Identify which cell holds the provided text, then report its [X, Y] central coordinate. 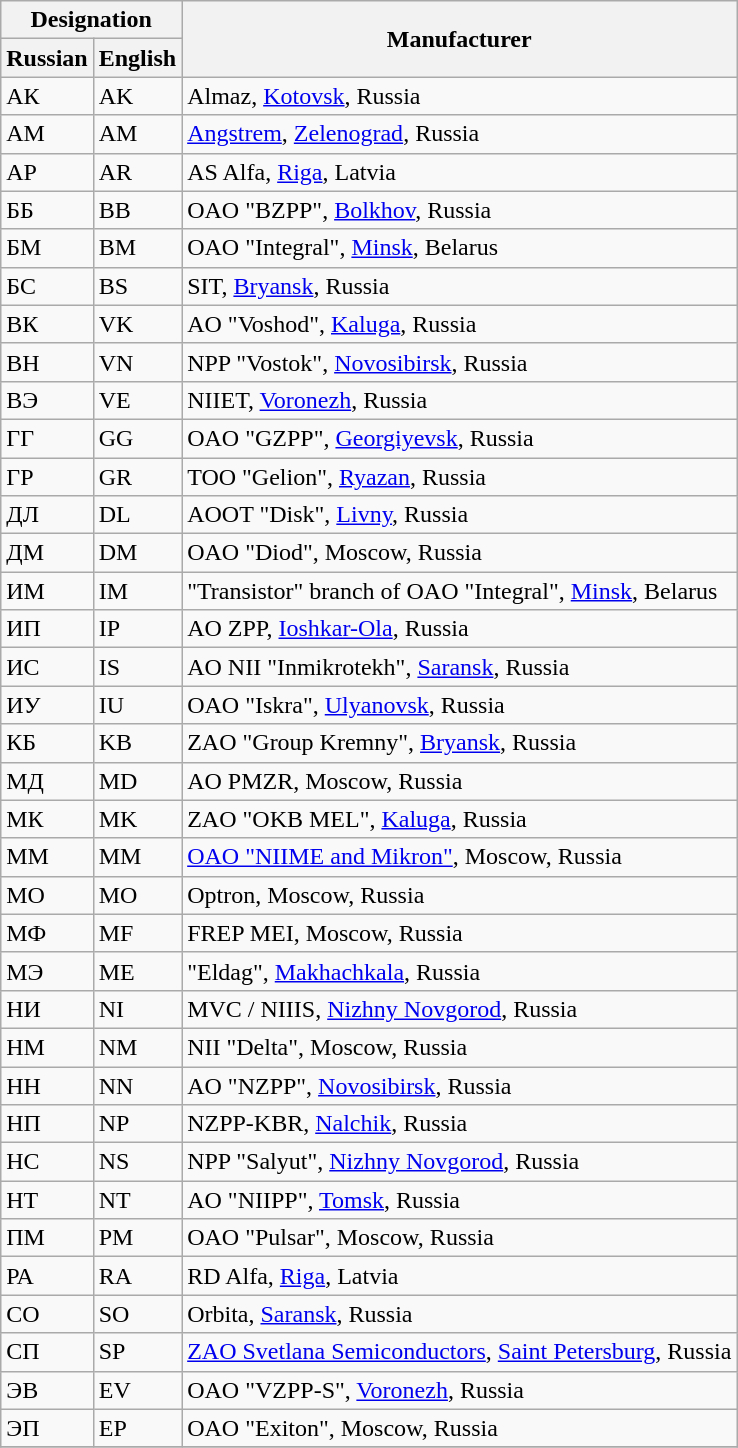
СП [47, 1352]
ММ [47, 857]
MK [137, 819]
EV [137, 1390]
Designation [92, 20]
FREP MEI, Moscow, Russia [460, 933]
АР [47, 172]
OAO "BZPP", Bolkhov, Russia [460, 210]
IU [137, 705]
BS [137, 286]
ZAO "Group Kremny", Bryansk, Russia [460, 743]
SO [137, 1314]
МЭ [47, 971]
EP [137, 1428]
AO ZPP, Ioshkar-Ola, Russia [460, 629]
МО [47, 895]
ДЛ [47, 515]
NN [137, 1085]
OAO "Iskra", Ulyanovsk, Russia [460, 705]
OAO "VZPP-S", Voronezh, Russia [460, 1390]
IP [137, 629]
НП [47, 1124]
IM [137, 591]
NS [137, 1162]
NPP "Vostok", Novosibirsk, Russia [460, 362]
NZPP-KBR, Nalchik, Russia [460, 1124]
BM [137, 248]
AM [137, 134]
NIIET, Voronezh, Russia [460, 400]
AK [137, 96]
English [137, 58]
Optron, Moscow, Russia [460, 895]
МФ [47, 933]
IS [137, 667]
СО [47, 1314]
ИС [47, 667]
GR [137, 477]
NI [137, 1009]
AS Alfa, Riga, Latvia [460, 172]
"Eldag", Makhachkala, Russia [460, 971]
КБ [47, 743]
PM [137, 1238]
MO [137, 895]
OAO "GZPP", Georgiyevsk, Russia [460, 438]
DM [137, 553]
АМ [47, 134]
AO PMZR, Moscow, Russia [460, 781]
DL [137, 515]
VK [137, 324]
MM [137, 857]
AOOT "Disk", Livny, Russia [460, 515]
NII "Delta", Moscow, Russia [460, 1047]
ИП [47, 629]
ИМ [47, 591]
NP [137, 1124]
НС [47, 1162]
НТ [47, 1200]
AO NII "Inmikrotekh", Saransk, Russia [460, 667]
OAO "NIIME and Mikron", Moscow, Russia [460, 857]
AO "NZPP", Novosibirsk, Russia [460, 1085]
VE [137, 400]
TOO "Gelion", Ryazan, Russia [460, 477]
ГР [47, 477]
Almaz, Kotovsk, Russia [460, 96]
НИ [47, 1009]
МД [47, 781]
Russian [47, 58]
БМ [47, 248]
BB [137, 210]
Manufacturer [460, 39]
OAO "Integral", Minsk, Belarus [460, 248]
БС [47, 286]
NPP "Salyut", Nizhny Novgorod, Russia [460, 1162]
ПМ [47, 1238]
МК [47, 819]
ДМ [47, 553]
ME [137, 971]
AO "NIIPP", Tomsk, Russia [460, 1200]
ВК [47, 324]
ВН [47, 362]
ББ [47, 210]
РА [47, 1276]
KB [137, 743]
RD Alfa, Riga, Latvia [460, 1276]
SIT, Bryansk, Russia [460, 286]
Angstrem, Zelenograd, Russia [460, 134]
OAO "Pulsar", Moscow, Russia [460, 1238]
MVC / NIIIS, Nizhny Novgorod, Russia [460, 1009]
Orbita, Saransk, Russia [460, 1314]
НМ [47, 1047]
"Transistor" branch of OAO "Integral", Minsk, Belarus [460, 591]
ZAO Svetlana Semiconductors, Saint Petersburg, Russia [460, 1352]
ВЭ [47, 400]
RA [137, 1276]
ZAO "OKB MEL", Kaluga, Russia [460, 819]
VN [137, 362]
ИУ [47, 705]
NM [137, 1047]
SP [137, 1352]
НН [47, 1085]
MD [137, 781]
ГГ [47, 438]
MF [137, 933]
NT [137, 1200]
АК [47, 96]
ЭП [47, 1428]
GG [137, 438]
ЭВ [47, 1390]
OAO "Diod", Moscow, Russia [460, 553]
AO "Voshod", Kaluga, Russia [460, 324]
AR [137, 172]
OAO "Exiton", Moscow, Russia [460, 1428]
